Pinpoint the cell where the given text exists, returning its (x, y) midpoint coordinate. 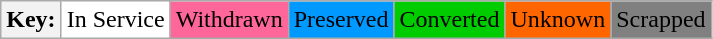
Preserved (341, 20)
Unknown (558, 20)
Key: (31, 20)
In Service (116, 20)
Withdrawn (229, 20)
Converted (450, 20)
Scrapped (661, 20)
